Pinpoint the cell where the given text exists, returning its [x, y] midpoint coordinate. 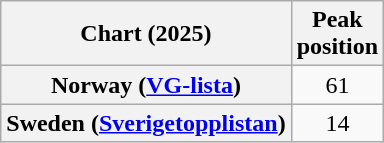
61 [337, 85]
Norway (VG-lista) [146, 85]
Peakposition [337, 34]
Sweden (Sverigetopplistan) [146, 123]
Chart (2025) [146, 34]
14 [337, 123]
